Detect which cell encompasses the target text, then output its (X, Y) center coordinate. 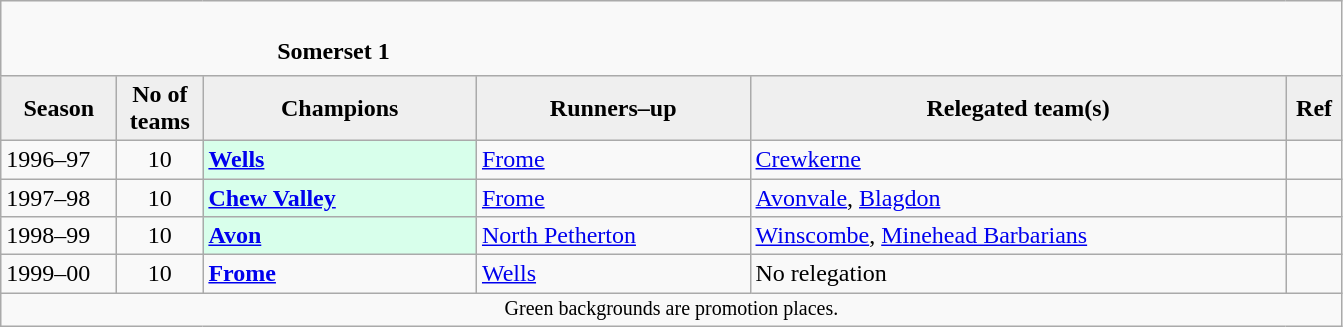
No relegation (1018, 274)
Avonvale, Blagdon (1018, 197)
1996–97 (59, 159)
Winscombe, Minehead Barbarians (1018, 236)
1998–99 (59, 236)
Relegated team(s) (1018, 108)
Ref (1314, 108)
1997–98 (59, 197)
Chew Valley (340, 197)
1999–00 (59, 274)
Crewkerne (1018, 159)
Champions (340, 108)
Runners–up (613, 108)
Season (59, 108)
Green backgrounds are promotion places. (672, 310)
No of teams (160, 108)
North Petherton (613, 236)
Avon (340, 236)
